From the cell containing the given text, extract its center point as (X, Y) coordinate. 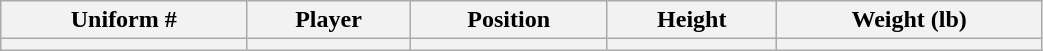
Height (692, 20)
Player (328, 20)
Position (508, 20)
Weight (lb) (909, 20)
Uniform # (124, 20)
